Determine the (x, y) coordinate at the center of the cell enclosing the given text.  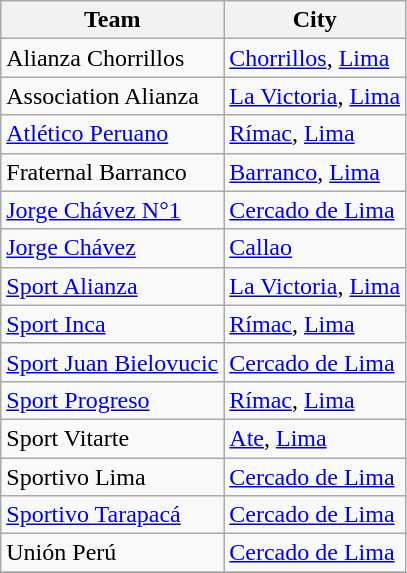
Sport Vitarte (112, 438)
Sportivo Tarapacá (112, 515)
Barranco, Lima (315, 172)
Fraternal Barranco (112, 172)
Sport Alianza (112, 286)
Jorge Chávez (112, 248)
City (315, 20)
Callao (315, 248)
Sport Inca (112, 324)
Unión Perú (112, 553)
Sport Juan Bielovucic (112, 362)
Jorge Chávez N°1 (112, 210)
Sport Progreso (112, 400)
Ate, Lima (315, 438)
Alianza Chorrillos (112, 58)
Association Alianza (112, 96)
Atlético Peruano (112, 134)
Chorrillos, Lima (315, 58)
Sportivo Lima (112, 477)
Team (112, 20)
